Pinpoint the cell where the given text exists, returning its (X, Y) midpoint coordinate. 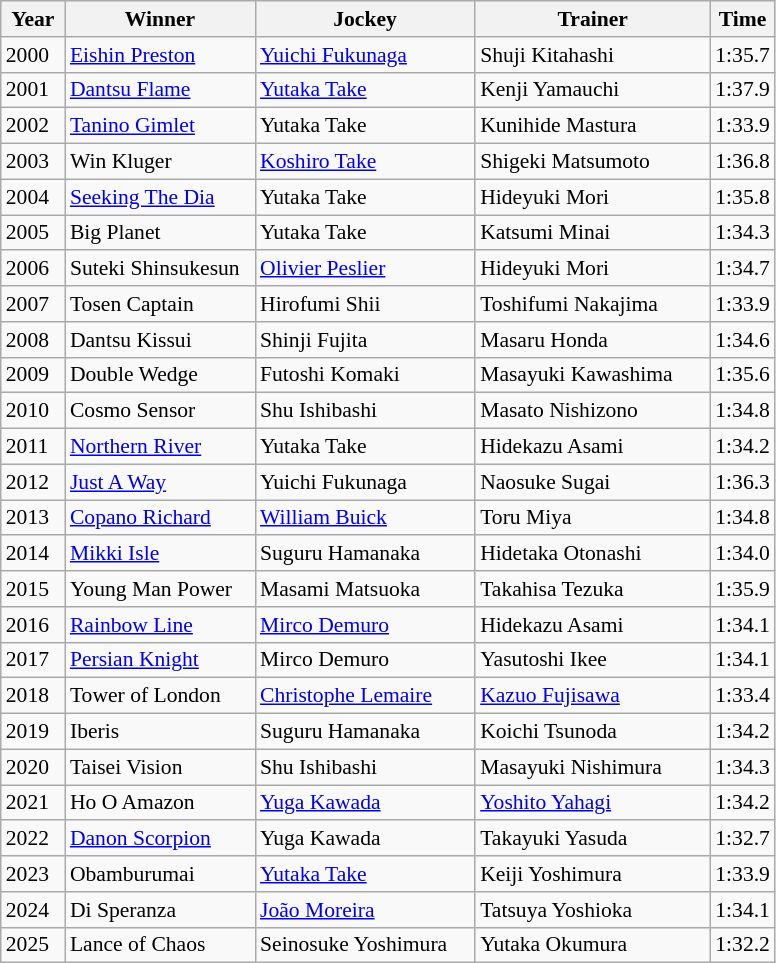
Masaru Honda (592, 340)
Koshiro Take (365, 162)
Taisei Vision (160, 767)
2019 (33, 732)
William Buick (365, 518)
2021 (33, 803)
Olivier Peslier (365, 269)
Suteki Shinsukesun (160, 269)
2002 (33, 126)
2017 (33, 660)
2009 (33, 375)
Kenji Yamauchi (592, 90)
2022 (33, 839)
Win Kluger (160, 162)
1:36.3 (742, 482)
Young Man Power (160, 589)
Toshifumi Nakajima (592, 304)
Futoshi Komaki (365, 375)
Time (742, 19)
Persian Knight (160, 660)
2018 (33, 696)
2023 (33, 874)
2010 (33, 411)
2001 (33, 90)
Cosmo Sensor (160, 411)
2000 (33, 55)
Copano Richard (160, 518)
João Moreira (365, 910)
1:36.8 (742, 162)
Kunihide Mastura (592, 126)
1:35.7 (742, 55)
2006 (33, 269)
Dantsu Flame (160, 90)
Double Wedge (160, 375)
Naosuke Sugai (592, 482)
2012 (33, 482)
2004 (33, 197)
Rainbow Line (160, 625)
Ho O Amazon (160, 803)
Hirofumi Shii (365, 304)
Iberis (160, 732)
Keiji Yoshimura (592, 874)
1:37.9 (742, 90)
Tower of London (160, 696)
1:34.7 (742, 269)
Seinosuke Yoshimura (365, 945)
Just A Way (160, 482)
2016 (33, 625)
2008 (33, 340)
Year (33, 19)
Koichi Tsunoda (592, 732)
Masato Nishizono (592, 411)
Yoshito Yahagi (592, 803)
2025 (33, 945)
Dantsu Kissui (160, 340)
Jockey (365, 19)
Trainer (592, 19)
1:35.9 (742, 589)
Obamburumai (160, 874)
1:33.4 (742, 696)
Danon Scorpion (160, 839)
Masayuki Nishimura (592, 767)
Hidetaka Otonashi (592, 554)
Katsumi Minai (592, 233)
2015 (33, 589)
2007 (33, 304)
Di Speranza (160, 910)
Seeking The Dia (160, 197)
Mikki Isle (160, 554)
2020 (33, 767)
1:35.8 (742, 197)
Shuji Kitahashi (592, 55)
1:34.6 (742, 340)
Takahisa Tezuka (592, 589)
2024 (33, 910)
1:32.2 (742, 945)
1:32.7 (742, 839)
Tatsuya Yoshioka (592, 910)
2013 (33, 518)
Northern River (160, 447)
2014 (33, 554)
Yutaka Okumura (592, 945)
Big Planet (160, 233)
2005 (33, 233)
Masami Matsuoka (365, 589)
Toru Miya (592, 518)
Shinji Fujita (365, 340)
Tanino Gimlet (160, 126)
Winner (160, 19)
1:35.6 (742, 375)
Lance of Chaos (160, 945)
Kazuo Fujisawa (592, 696)
Masayuki Kawashima (592, 375)
Shigeki Matsumoto (592, 162)
2003 (33, 162)
Christophe Lemaire (365, 696)
1:34.0 (742, 554)
Takayuki Yasuda (592, 839)
Tosen Captain (160, 304)
Yasutoshi Ikee (592, 660)
2011 (33, 447)
Eishin Preston (160, 55)
